Capture the cell that displays the provided text and extract its [x, y] central coordinate. 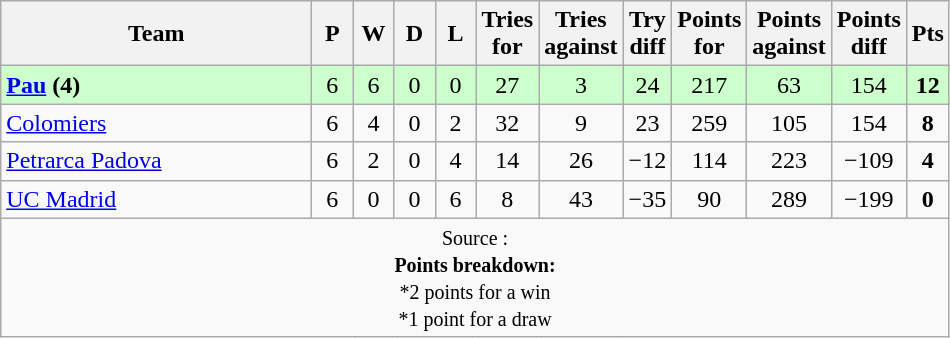
P [332, 34]
217 [710, 85]
63 [789, 85]
UC Madrid [156, 199]
Points for [710, 34]
−35 [648, 199]
24 [648, 85]
26 [581, 161]
−109 [868, 161]
Points against [789, 34]
14 [508, 161]
Petrarca Padova [156, 161]
114 [710, 161]
Tries for [508, 34]
Try diff [648, 34]
Team [156, 34]
12 [928, 85]
105 [789, 123]
W [374, 34]
L [456, 34]
Colomiers [156, 123]
−12 [648, 161]
Tries against [581, 34]
Points diff [868, 34]
−199 [868, 199]
Pau (4) [156, 85]
32 [508, 123]
23 [648, 123]
90 [710, 199]
27 [508, 85]
259 [710, 123]
3 [581, 85]
9 [581, 123]
43 [581, 199]
289 [789, 199]
223 [789, 161]
Pts [928, 34]
D [414, 34]
Source : Points breakdown:*2 points for a win*1 point for a draw [476, 278]
